Pinpoint the cell where the given text exists, returning its (X, Y) midpoint coordinate. 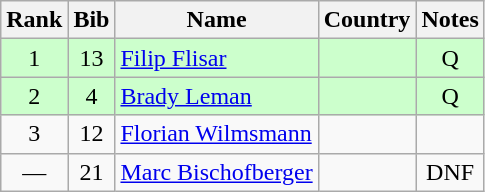
Name (216, 20)
Notes (450, 20)
4 (92, 96)
— (34, 172)
Filip Flisar (216, 58)
Rank (34, 20)
Bib (92, 20)
1 (34, 58)
12 (92, 134)
Country (367, 20)
21 (92, 172)
Florian Wilmsmann (216, 134)
2 (34, 96)
3 (34, 134)
DNF (450, 172)
13 (92, 58)
Marc Bischofberger (216, 172)
Brady Leman (216, 96)
